Locate the cell with the specified text and output its (X, Y) center coordinate. 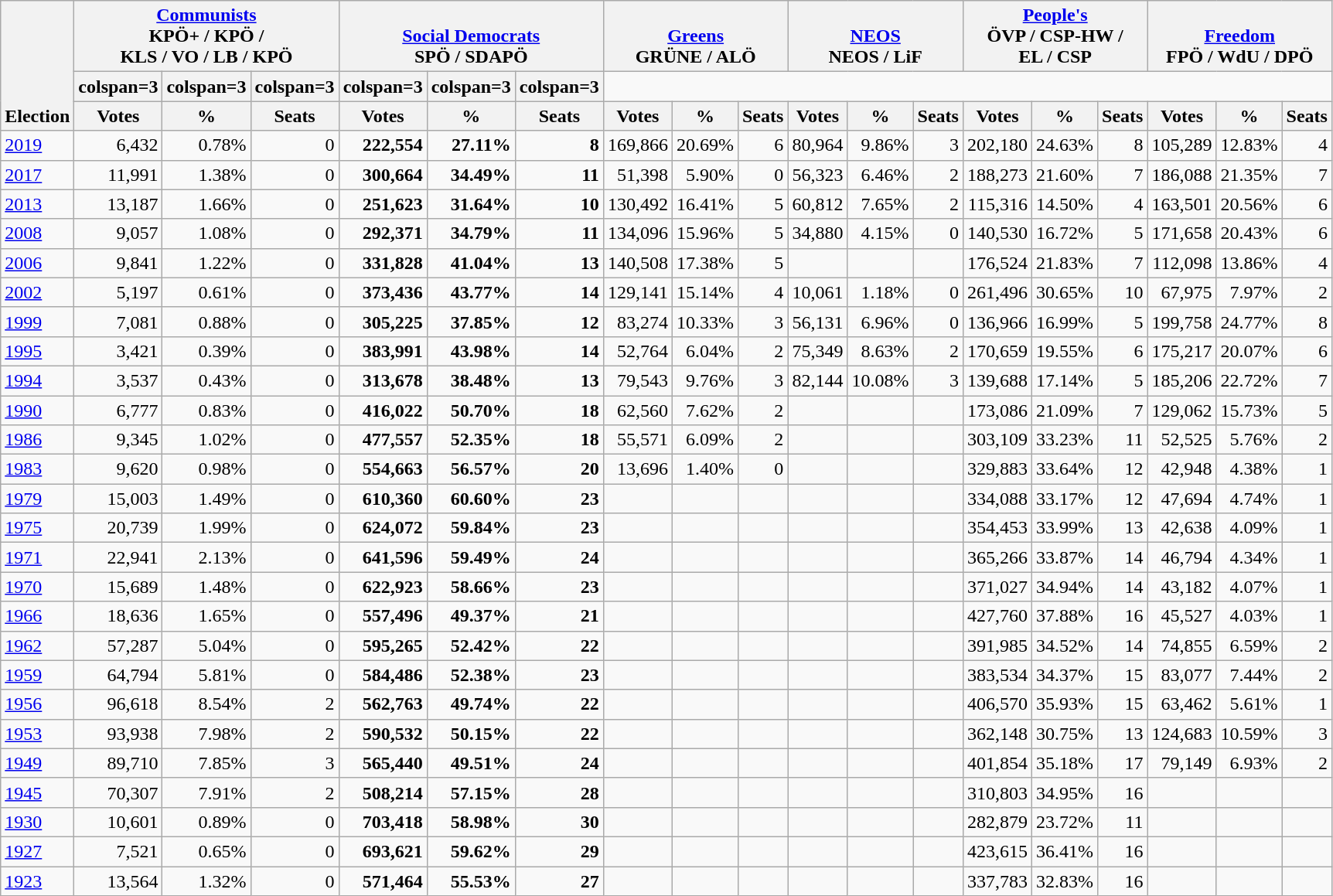
477,557 (383, 440)
354,453 (997, 528)
15,689 (118, 587)
590,532 (383, 734)
1.66% (206, 204)
59.84% (471, 528)
188,273 (997, 175)
16.99% (1064, 322)
185,206 (1181, 380)
51,398 (637, 175)
29 (559, 851)
595,265 (383, 646)
362,148 (997, 734)
140,508 (637, 263)
28 (559, 792)
36.41% (1064, 851)
13,187 (118, 204)
62,560 (637, 411)
49.51% (471, 763)
1930 (37, 822)
1990 (37, 411)
6.46% (880, 175)
4.38% (1249, 469)
5.76% (1249, 440)
1962 (37, 646)
83,077 (1181, 675)
30.65% (1064, 292)
10,601 (118, 822)
30 (559, 822)
1.18% (880, 292)
331,828 (383, 263)
35.18% (1064, 763)
173,086 (997, 411)
169,866 (637, 145)
34.52% (1064, 646)
21.60% (1064, 175)
134,096 (637, 233)
6.96% (880, 322)
7.62% (705, 411)
115,316 (997, 204)
1999 (37, 322)
1956 (37, 704)
0.83% (206, 411)
251,623 (383, 204)
15,003 (118, 499)
15.73% (1249, 411)
32.83% (1064, 881)
1.22% (206, 263)
303,109 (997, 440)
59.62% (471, 851)
34.49% (471, 175)
5.90% (705, 175)
565,440 (383, 763)
38.48% (471, 380)
9,345 (118, 440)
52.35% (471, 440)
45,527 (1181, 616)
4.15% (880, 233)
427,760 (997, 616)
1971 (37, 557)
1.08% (206, 233)
261,496 (997, 292)
42,948 (1181, 469)
13.86% (1249, 263)
46,794 (1181, 557)
19.55% (1064, 351)
47,694 (1181, 499)
24.63% (1064, 145)
5,197 (118, 292)
13,696 (637, 469)
64,794 (118, 675)
57,287 (118, 646)
10.08% (880, 380)
21 (559, 616)
4.07% (1249, 587)
2013 (37, 204)
282,879 (997, 822)
124,683 (1181, 734)
60,812 (818, 204)
300,664 (383, 175)
423,615 (997, 851)
17.14% (1064, 380)
58.66% (471, 587)
20.07% (1249, 351)
401,854 (997, 763)
406,570 (997, 704)
52.38% (471, 675)
365,266 (997, 557)
Election (37, 66)
34.37% (1064, 675)
622,923 (383, 587)
7.44% (1249, 675)
0.65% (206, 851)
9.76% (705, 380)
202,180 (997, 145)
16.41% (705, 204)
6.93% (1249, 763)
2008 (37, 233)
313,678 (383, 380)
557,496 (383, 616)
1979 (37, 499)
199,758 (1181, 322)
52,525 (1181, 440)
105,289 (1181, 145)
1983 (37, 469)
37.88% (1064, 616)
129,062 (1181, 411)
292,371 (383, 233)
9.86% (880, 145)
2002 (37, 292)
14.50% (1064, 204)
79,149 (1181, 763)
43.77% (471, 292)
30.75% (1064, 734)
20,739 (118, 528)
79,543 (637, 380)
5.81% (206, 675)
176,524 (997, 263)
50.15% (471, 734)
34,880 (818, 233)
10.59% (1249, 734)
610,360 (383, 499)
NEOSNEOS / LiF (875, 36)
9,057 (118, 233)
20.56% (1249, 204)
21.83% (1064, 263)
35.93% (1064, 704)
CommunistsKPÖ+ / KPÖ /KLS / VO / LB / KPÖ (206, 36)
33.23% (1064, 440)
186,088 (1181, 175)
5.04% (206, 646)
383,991 (383, 351)
1994 (37, 380)
43.98% (471, 351)
0.89% (206, 822)
554,663 (383, 469)
170,659 (997, 351)
6,777 (118, 411)
2006 (37, 263)
34.79% (471, 233)
383,534 (997, 675)
139,688 (997, 380)
12.83% (1249, 145)
1.38% (206, 175)
562,763 (383, 704)
22.72% (1249, 380)
89,710 (118, 763)
1986 (37, 440)
People'sÖVP / CSP-HW /EL / CSP (1055, 36)
20.69% (705, 145)
7,081 (118, 322)
391,985 (997, 646)
56.57% (471, 469)
57.15% (471, 792)
373,436 (383, 292)
13,564 (118, 881)
3,421 (118, 351)
7.85% (206, 763)
33.17% (1064, 499)
41.04% (471, 263)
23.72% (1064, 822)
1.99% (206, 528)
1.65% (206, 616)
52.42% (471, 646)
83,274 (637, 322)
56,323 (818, 175)
96,618 (118, 704)
58.98% (471, 822)
21.09% (1064, 411)
0.88% (206, 322)
4.34% (1249, 557)
624,072 (383, 528)
37.85% (471, 322)
63,462 (1181, 704)
10.33% (705, 322)
112,098 (1181, 263)
7,521 (118, 851)
337,783 (997, 881)
2019 (37, 145)
20 (559, 469)
75,349 (818, 351)
641,596 (383, 557)
7.98% (206, 734)
52,764 (637, 351)
82,144 (818, 380)
1923 (37, 881)
8.63% (880, 351)
1.40% (705, 469)
6.59% (1249, 646)
1966 (37, 616)
140,530 (997, 233)
50.70% (471, 411)
33.99% (1064, 528)
9,620 (118, 469)
21.35% (1249, 175)
17 (1123, 763)
6,432 (118, 145)
371,027 (997, 587)
24.77% (1249, 322)
1970 (37, 587)
74,855 (1181, 646)
33.87% (1064, 557)
1.48% (206, 587)
4.09% (1249, 528)
4.74% (1249, 499)
175,217 (1181, 351)
70,307 (118, 792)
703,418 (383, 822)
Social DemocratsSPÖ / SDAPÖ (471, 36)
31.64% (471, 204)
49.74% (471, 704)
4.03% (1249, 616)
7.91% (206, 792)
9,841 (118, 263)
3,537 (118, 380)
27.11% (471, 145)
22,941 (118, 557)
6.04% (705, 351)
2.13% (206, 557)
1.32% (206, 881)
27 (559, 881)
0.78% (206, 145)
43,182 (1181, 587)
49.37% (471, 616)
416,022 (383, 411)
42,638 (1181, 528)
0.61% (206, 292)
56,131 (818, 322)
34.95% (1064, 792)
584,486 (383, 675)
130,492 (637, 204)
1945 (37, 792)
5.61% (1249, 704)
1953 (37, 734)
693,621 (383, 851)
305,225 (383, 322)
7.97% (1249, 292)
GreensGRÜNE / ALÖ (696, 36)
1.49% (206, 499)
67,975 (1181, 292)
1949 (37, 763)
8.54% (206, 704)
15.96% (705, 233)
55,571 (637, 440)
60.60% (471, 499)
18,636 (118, 616)
2017 (37, 175)
1995 (37, 351)
7.65% (880, 204)
222,554 (383, 145)
329,883 (997, 469)
20.43% (1249, 233)
15.14% (705, 292)
136,966 (997, 322)
334,088 (997, 499)
80,964 (818, 145)
93,938 (118, 734)
16.72% (1064, 233)
0.98% (206, 469)
55.53% (471, 881)
FreedomFPÖ / WdU / DPÖ (1240, 36)
59.49% (471, 557)
163,501 (1181, 204)
1959 (37, 675)
17.38% (705, 263)
11,991 (118, 175)
1975 (37, 528)
0.39% (206, 351)
33.64% (1064, 469)
508,214 (383, 792)
1927 (37, 851)
310,803 (997, 792)
171,658 (1181, 233)
10,061 (818, 292)
6.09% (705, 440)
34.94% (1064, 587)
1.02% (206, 440)
129,141 (637, 292)
571,464 (383, 881)
0.43% (206, 380)
